Detect which cell encompasses the target text, then output its [x, y] center coordinate. 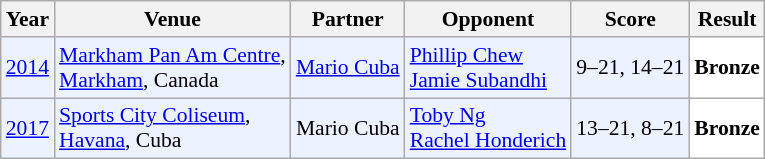
Toby Ng Rachel Honderich [488, 128]
Year [28, 19]
13–21, 8–21 [630, 128]
2014 [28, 68]
Venue [172, 19]
Opponent [488, 19]
Markham Pan Am Centre,Markham, Canada [172, 68]
2017 [28, 128]
Score [630, 19]
Phillip Chew Jamie Subandhi [488, 68]
Partner [348, 19]
9–21, 14–21 [630, 68]
Result [727, 19]
Sports City Coliseum,Havana, Cuba [172, 128]
